Capture the cell that displays the provided text and extract its [X, Y] central coordinate. 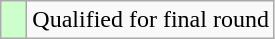
Qualified for final round [151, 20]
